Scan for the cell matching the given text and deliver its (X, Y) coordinate at center. 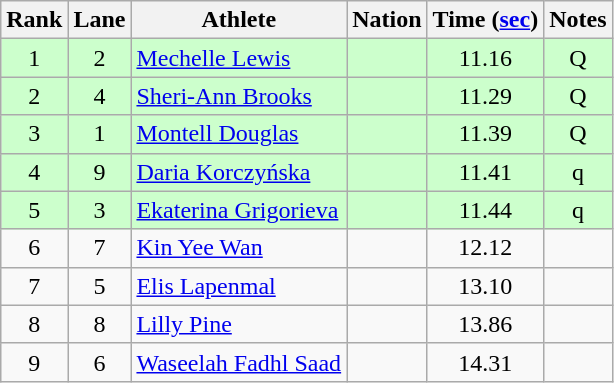
Notes (578, 20)
Ekaterina Grigorieva (239, 210)
11.16 (486, 58)
Mechelle Lewis (239, 58)
13.86 (486, 324)
Montell Douglas (239, 134)
Waseelah Fadhl Saad (239, 362)
Elis Lapenmal (239, 286)
11.44 (486, 210)
Lane (100, 20)
Daria Korczyńska (239, 172)
Athlete (239, 20)
11.29 (486, 96)
14.31 (486, 362)
Rank (34, 20)
Kin Yee Wan (239, 248)
12.12 (486, 248)
11.39 (486, 134)
Sheri-Ann Brooks (239, 96)
Nation (387, 20)
11.41 (486, 172)
Time (sec) (486, 20)
Lilly Pine (239, 324)
13.10 (486, 286)
